Output the [x, y] coordinate of the center of the cell containing the given text.  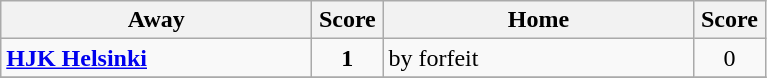
by forfeit [538, 58]
0 [730, 58]
HJK Helsinki [156, 58]
Home [538, 20]
Away [156, 20]
1 [348, 58]
